Return [X, Y] of the center of cell containing provided text 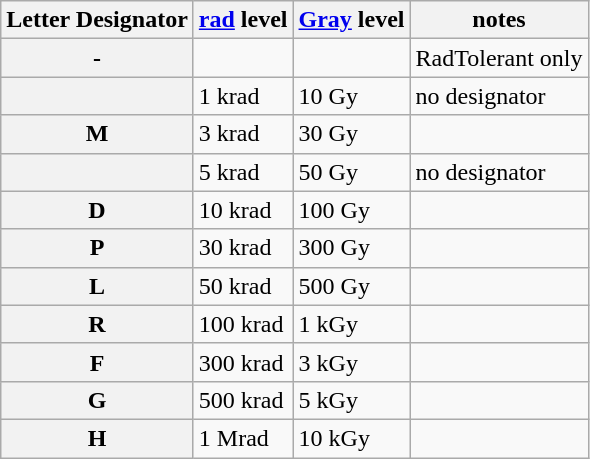
30 Gy [352, 134]
- [98, 58]
300 krad [243, 362]
P [98, 248]
M [98, 134]
50 Gy [352, 172]
3 krad [243, 134]
rad level [243, 20]
100 Gy [352, 210]
500 krad [243, 400]
30 krad [243, 248]
100 krad [243, 324]
1 Mrad [243, 438]
F [98, 362]
RadTolerant only [499, 58]
5 krad [243, 172]
50 krad [243, 286]
1 kGy [352, 324]
3 kGy [352, 362]
D [98, 210]
300 Gy [352, 248]
10 kGy [352, 438]
H [98, 438]
L [98, 286]
1 krad [243, 96]
Letter Designator [98, 20]
5 kGy [352, 400]
10 Gy [352, 96]
Gray level [352, 20]
G [98, 400]
500 Gy [352, 286]
R [98, 324]
10 krad [243, 210]
notes [499, 20]
